Return [x, y] of the center of cell containing provided text 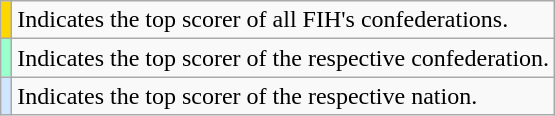
Indicates the top scorer of the respective confederation. [284, 58]
Indicates the top scorer of all FIH's confederations. [284, 20]
Indicates the top scorer of the respective nation. [284, 96]
